Detect which cell encompasses the target text, then output its [x, y] center coordinate. 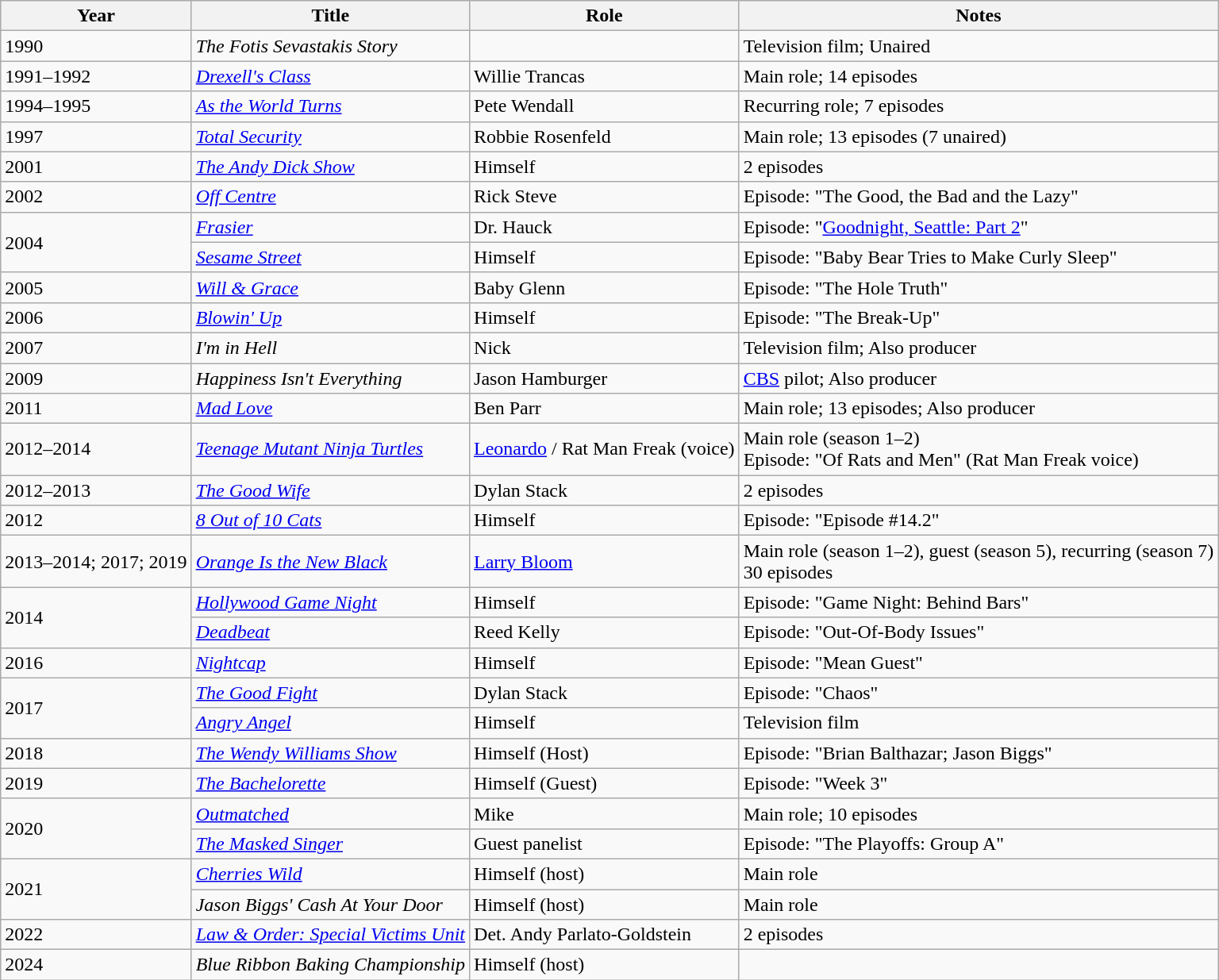
Frasier [330, 227]
2011 [96, 409]
Mike [605, 813]
Off Centre [330, 197]
Episode: "Out-Of-Body Issues" [979, 632]
2009 [96, 379]
CBS pilot; Also producer [979, 379]
I'm in Hell [330, 348]
Title [330, 16]
The Good Wife [330, 490]
The Fotis Sevastakis Story [330, 46]
2006 [96, 317]
Blue Ribbon Baking Championship [330, 965]
Reed Kelly [605, 632]
Det. Andy Parlato-Goldstein [605, 935]
2013–2014; 2017; 2019 [96, 562]
Episode: "The Break-Up" [979, 317]
Notes [979, 16]
Pete Wendall [605, 106]
2012–2014 [96, 449]
Television film [979, 723]
Television film; Unaired [979, 46]
2005 [96, 287]
Episode: "The Hole Truth" [979, 287]
Episode: "Mean Guest" [979, 663]
Episode: "Brian Balthazar; Jason Biggs" [979, 753]
Teenage Mutant Ninja Turtles [330, 449]
Total Security [330, 136]
Blowin' Up [330, 317]
Recurring role; 7 episodes [979, 106]
Ben Parr [605, 409]
1997 [96, 136]
Himself (Guest) [605, 783]
Main role (season 1–2), guest (season 5), recurring (season 7)30 episodes [979, 562]
2020 [96, 828]
Nightcap [330, 663]
Law & Order: Special Victims Unit [330, 935]
The Masked Singer [330, 844]
8 Out of 10 Cats [330, 521]
Cherries Wild [330, 874]
Role [605, 16]
Mad Love [330, 409]
2007 [96, 348]
Episode: "Goodnight, Seattle: Part 2" [979, 227]
Drexell's Class [330, 76]
Willie Trancas [605, 76]
2022 [96, 935]
Orange Is the New Black [330, 562]
Dr. Hauck [605, 227]
2019 [96, 783]
Main role (season 1–2)Episode: "Of Rats and Men" (Rat Man Freak voice) [979, 449]
2018 [96, 753]
2021 [96, 889]
2001 [96, 167]
Jason Biggs' Cash At Your Door [330, 904]
Himself (Host) [605, 753]
As the World Turns [330, 106]
2024 [96, 965]
Episode: "Week 3" [979, 783]
The Wendy Williams Show [330, 753]
1991–1992 [96, 76]
Episode: "The Good, the Bad and the Lazy" [979, 197]
Rick Steve [605, 197]
2012 [96, 521]
Episode: "Baby Bear Tries to Make Curly Sleep" [979, 257]
2016 [96, 663]
Main role; 13 episodes (7 unaired) [979, 136]
Baby Glenn [605, 287]
2014 [96, 617]
Jason Hamburger [605, 379]
2002 [96, 197]
Leonardo / Rat Man Freak (voice) [605, 449]
2004 [96, 242]
Television film; Also producer [979, 348]
Hollywood Game Night [330, 602]
Main role; 10 episodes [979, 813]
Main role; 14 episodes [979, 76]
1994–1995 [96, 106]
The Good Fight [330, 693]
Guest panelist [605, 844]
The Bachelorette [330, 783]
Deadbeat [330, 632]
2012–2013 [96, 490]
Main role; 13 episodes; Also producer [979, 409]
Robbie Rosenfeld [605, 136]
Outmatched [330, 813]
1990 [96, 46]
Episode: "Episode #14.2" [979, 521]
The Andy Dick Show [330, 167]
Sesame Street [330, 257]
Episode: "Chaos" [979, 693]
Angry Angel [330, 723]
Nick [605, 348]
Larry Bloom [605, 562]
Happiness Isn't Everything [330, 379]
Episode: "The Playoffs: Group A" [979, 844]
Year [96, 16]
Episode: "Game Night: Behind Bars" [979, 602]
2017 [96, 708]
Will & Grace [330, 287]
